From the cell containing the given text, extract its center point as [X, Y] coordinate. 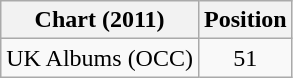
Position [245, 20]
Chart (2011) [100, 20]
UK Albums (OCC) [100, 58]
51 [245, 58]
